Pinpoint the cell where the given text exists, returning its (X, Y) midpoint coordinate. 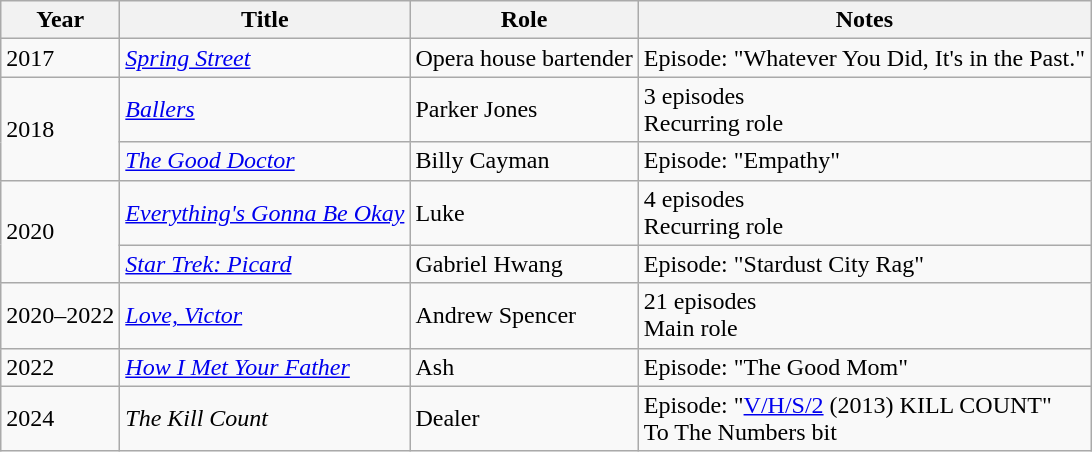
4 episodesRecurring role (864, 212)
Billy Cayman (524, 161)
Ballers (265, 110)
How I Met Your Father (265, 367)
Episode: "The Good Mom" (864, 367)
Episode: "Whatever You Did, It's in the Past." (864, 58)
Everything's Gonna Be Okay (265, 212)
Parker Jones (524, 110)
Opera house bartender (524, 58)
Role (524, 20)
Star Trek: Picard (265, 264)
3 episodesRecurring role (864, 110)
2020–2022 (60, 316)
Year (60, 20)
Spring Street (265, 58)
2020 (60, 232)
Notes (864, 20)
21 episodesMain role (864, 316)
The Good Doctor (265, 161)
The Kill Count (265, 418)
Ash (524, 367)
2017 (60, 58)
Title (265, 20)
Gabriel Hwang (524, 264)
Episode: "Empathy" (864, 161)
2024 (60, 418)
Dealer (524, 418)
2018 (60, 128)
2022 (60, 367)
Episode: "Stardust City Rag" (864, 264)
Episode: "V/H/S/2 (2013) KILL COUNT"To The Numbers bit (864, 418)
Andrew Spencer (524, 316)
Love, Victor (265, 316)
Luke (524, 212)
